From the cell containing the given text, extract its center point as (x, y) coordinate. 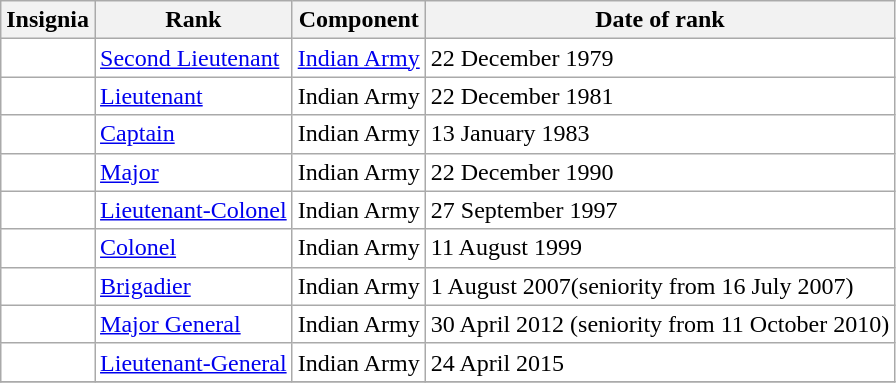
Second Lieutenant (194, 58)
Date of rank (660, 20)
Lieutenant-General (194, 362)
Captain (194, 134)
24 April 2015 (660, 362)
Major (194, 172)
22 December 1990 (660, 172)
1 August 2007(seniority from 16 July 2007) (660, 286)
Brigadier (194, 286)
22 December 1979 (660, 58)
22 December 1981 (660, 96)
13 January 1983 (660, 134)
11 August 1999 (660, 248)
Major General (194, 324)
Lieutenant (194, 96)
Insignia (48, 20)
27 September 1997 (660, 210)
Lieutenant-Colonel (194, 210)
Rank (194, 20)
Component (358, 20)
Colonel (194, 248)
30 April 2012 (seniority from 11 October 2010) (660, 324)
